Determine the [x, y] coordinate at the center of the cell enclosing the given text.  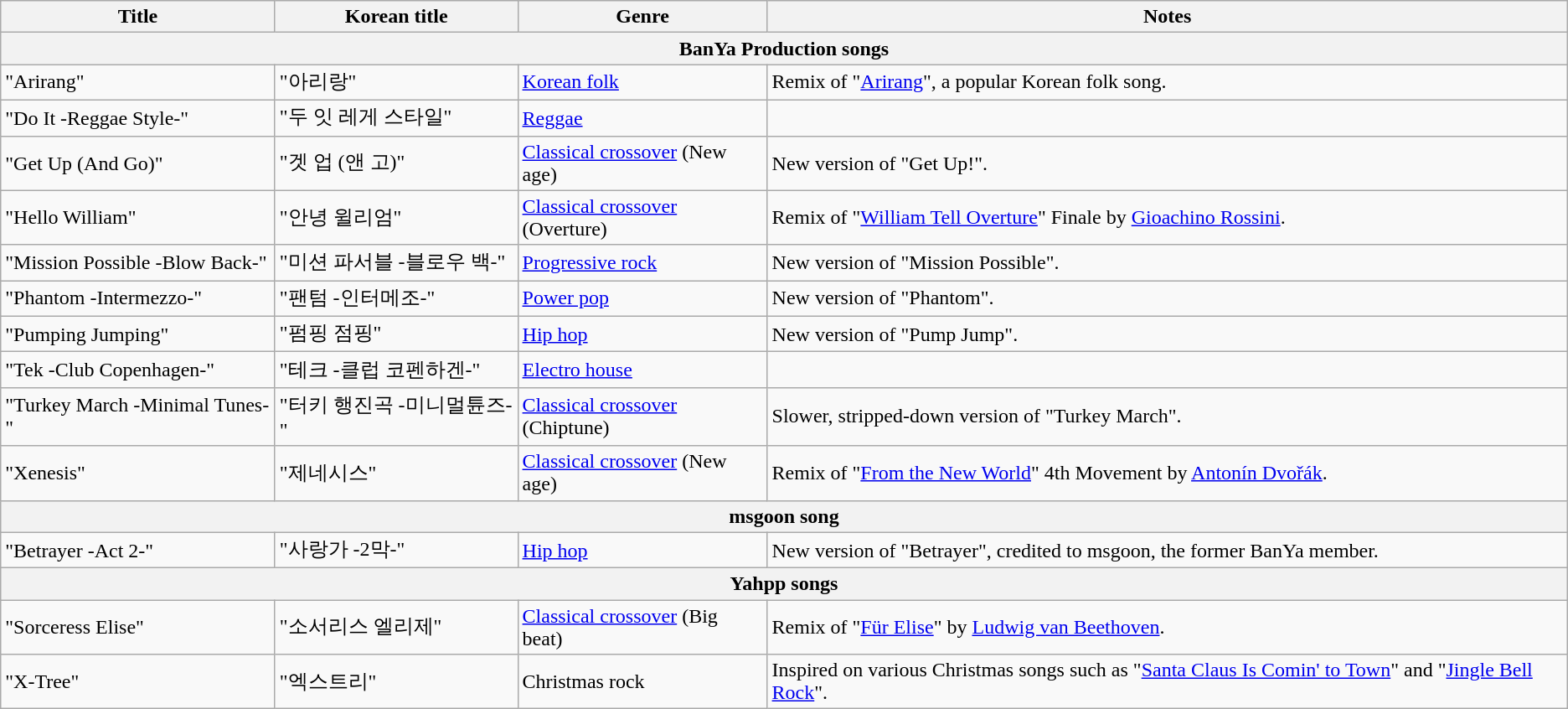
Classical crossover (Chiptune) [642, 417]
"Sorceress Elise" [138, 627]
Korean title [396, 17]
"Get Up (And Go)" [138, 163]
"두 잇 레게 스타일" [396, 117]
"Arirang" [138, 82]
Christmas rock [642, 682]
"제네시스" [396, 473]
Title [138, 17]
Progressive rock [642, 263]
"아리랑" [396, 82]
New version of "Betrayer", credited to msgoon, the former BanYa member. [1168, 550]
Korean folk [642, 82]
"Tek -Club Copenhagen-" [138, 370]
BanYa Production songs [784, 49]
"Hello William" [138, 218]
"Phantom -Intermezzo-" [138, 298]
New version of "Pump Jump". [1168, 334]
New version of "Mission Possible". [1168, 263]
Remix of "Arirang", a popular Korean folk song. [1168, 82]
"Do It -Reggae Style-" [138, 117]
New version of "Phantom". [1168, 298]
"사랑가 -2막-" [396, 550]
Electro house [642, 370]
Genre [642, 17]
"Mission Possible -Blow Back-" [138, 263]
"Turkey March -Minimal Tunes-" [138, 417]
Yahpp songs [784, 584]
"Xenesis" [138, 473]
msgoon song [784, 516]
Classical crossover (Overture) [642, 218]
New version of "Get Up!". [1168, 163]
"소서리스 엘리제" [396, 627]
"터키 행진곡 -미니멀튠즈-" [396, 417]
"Betrayer -Act 2-" [138, 550]
Inspired on various Christmas songs such as "Santa Claus Is Comin' to Town" and "Jingle Bell Rock". [1168, 682]
Remix of "From the New World" 4th Movement by Antonín Dvořák. [1168, 473]
"팬텀 -인터메조-" [396, 298]
Power pop [642, 298]
"X-Tree" [138, 682]
"펌핑 점핑" [396, 334]
"테크 -클럽 코펜하겐-" [396, 370]
Slower, stripped-down version of "Turkey March". [1168, 417]
Notes [1168, 17]
Reggae [642, 117]
"엑스트리" [396, 682]
Remix of "Für Elise" by Ludwig van Beethoven. [1168, 627]
Classical crossover (Big beat) [642, 627]
Remix of "William Tell Overture" Finale by Gioachino Rossini. [1168, 218]
"미션 파서블 -블로우 백-" [396, 263]
"겟 업 (앤 고)" [396, 163]
"안녕 윌리엄" [396, 218]
"Pumping Jumping" [138, 334]
